Return [x, y] of the center of cell containing provided text 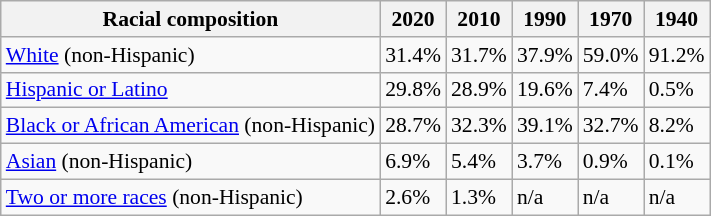
91.2% [677, 55]
Hispanic or Latino [190, 90]
2010 [479, 19]
Racial composition [190, 19]
28.7% [413, 126]
1990 [545, 19]
5.4% [479, 162]
Black or African American (non-Hispanic) [190, 126]
2.6% [413, 197]
3.7% [545, 162]
0.9% [611, 162]
32.7% [611, 126]
19.6% [545, 90]
37.9% [545, 55]
White (non-Hispanic) [190, 55]
1940 [677, 19]
1970 [611, 19]
7.4% [611, 90]
31.7% [479, 55]
32.3% [479, 126]
28.9% [479, 90]
1.3% [479, 197]
6.9% [413, 162]
8.2% [677, 126]
0.5% [677, 90]
2020 [413, 19]
Asian (non-Hispanic) [190, 162]
59.0% [611, 55]
31.4% [413, 55]
0.1% [677, 162]
Two or more races (non-Hispanic) [190, 197]
29.8% [413, 90]
39.1% [545, 126]
